Identify which cell holds the provided text, then report its (x, y) central coordinate. 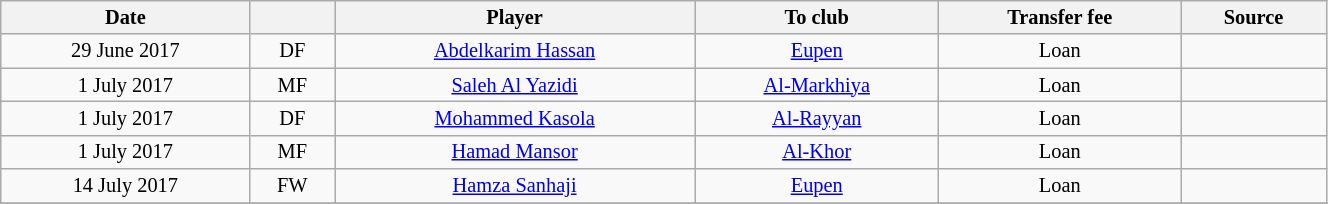
Al-Khor (817, 152)
Hamza Sanhaji (515, 186)
To club (817, 17)
Hamad Mansor (515, 152)
Player (515, 17)
Al-Markhiya (817, 85)
Source (1253, 17)
29 June 2017 (126, 51)
Mohammed Kasola (515, 118)
Transfer fee (1060, 17)
14 July 2017 (126, 186)
Date (126, 17)
FW (292, 186)
Saleh Al Yazidi (515, 85)
Al-Rayyan (817, 118)
Abdelkarim Hassan (515, 51)
